Capture the cell that displays the provided text and extract its [x, y] central coordinate. 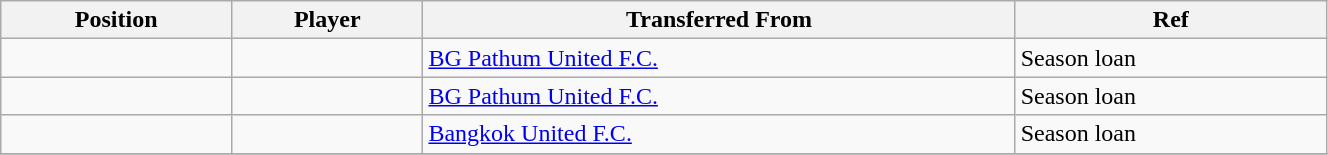
Ref [1170, 20]
Transferred From [719, 20]
Bangkok United F.C. [719, 134]
Player [328, 20]
Position [116, 20]
